Capture the cell that displays the provided text and extract its (x, y) central coordinate. 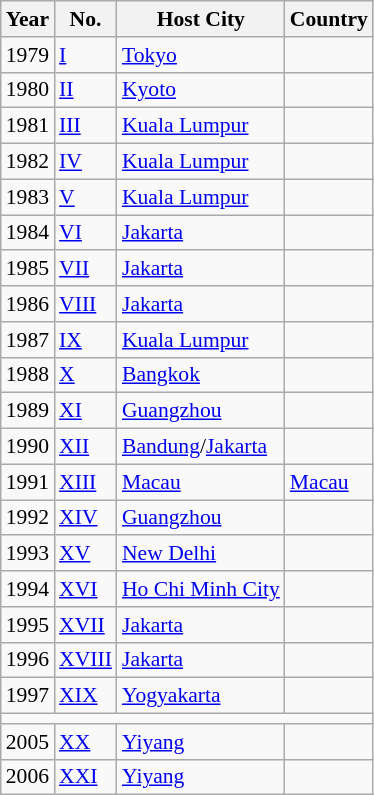
1993 (28, 554)
1979 (28, 55)
XVI (86, 589)
XIII (86, 482)
1985 (28, 269)
VI (86, 233)
XVII (86, 625)
Country (329, 19)
XVIII (86, 660)
1991 (28, 482)
IV (86, 162)
I (86, 55)
1990 (28, 447)
1995 (28, 625)
IX (86, 340)
1989 (28, 411)
2005 (28, 742)
Tokyo (201, 55)
No. (86, 19)
1992 (28, 518)
X (86, 375)
1996 (28, 660)
XIX (86, 696)
VII (86, 269)
New Delhi (201, 554)
1986 (28, 304)
XI (86, 411)
XXI (86, 777)
Host City (201, 19)
Ho Chi Minh City (201, 589)
V (86, 197)
1980 (28, 90)
III (86, 126)
Bangkok (201, 375)
2006 (28, 777)
1981 (28, 126)
XV (86, 554)
Yogyakarta (201, 696)
1987 (28, 340)
Kyoto (201, 90)
Year (28, 19)
1983 (28, 197)
VIII (86, 304)
XX (86, 742)
1988 (28, 375)
1997 (28, 696)
XIV (86, 518)
Bandung/Jakarta (201, 447)
II (86, 90)
1982 (28, 162)
XII (86, 447)
1994 (28, 589)
1984 (28, 233)
